Output the (x, y) coordinate of the center of the cell containing the given text.  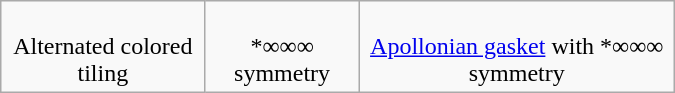
Alternated colored tiling (103, 47)
Apollonian gasket with *∞∞∞ symmetry (516, 47)
*∞∞∞ symmetry (282, 47)
